Pinpoint the cell where the given text exists, returning its (X, Y) midpoint coordinate. 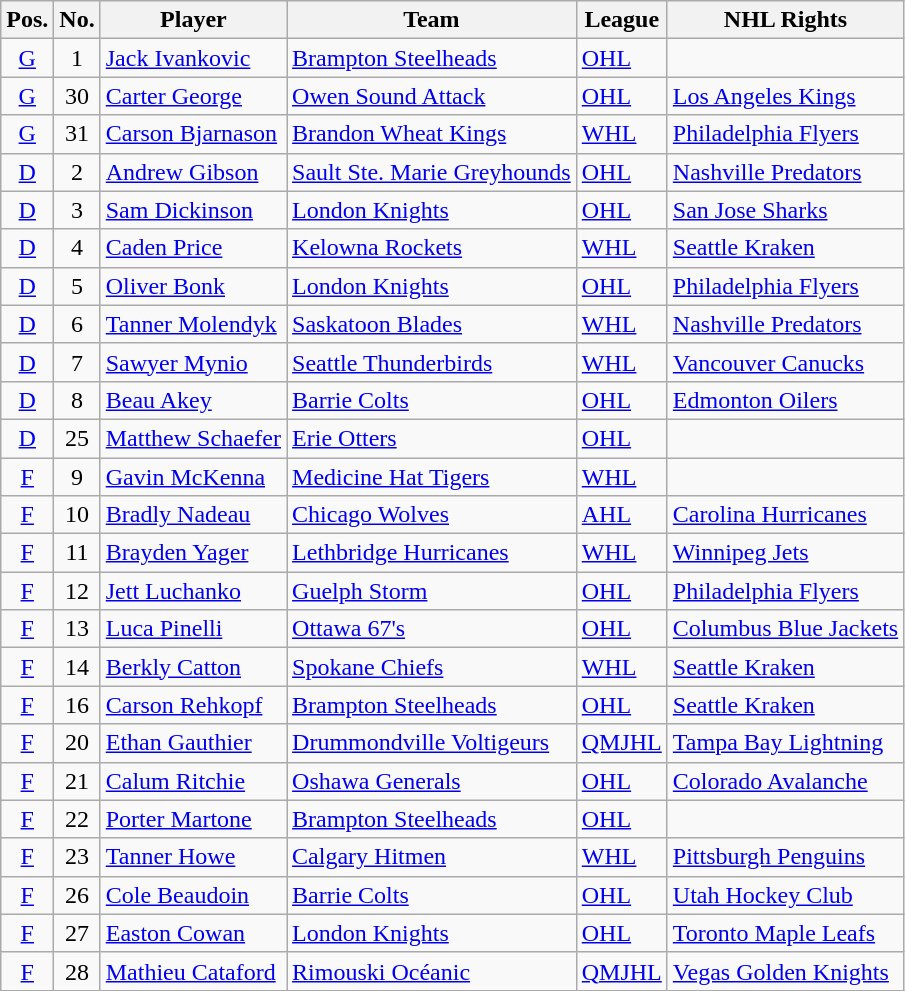
28 (77, 971)
3 (77, 210)
Chicago Wolves (432, 515)
Brandon Wheat Kings (432, 134)
Carson Bjarnason (193, 134)
Matthew Schaefer (193, 438)
Andrew Gibson (193, 172)
Jack Ivankovic (193, 58)
Team (432, 20)
Pittsburgh Penguins (785, 857)
Sawyer Mynio (193, 362)
5 (77, 286)
Ethan Gauthier (193, 743)
Cole Beaudoin (193, 895)
Porter Martone (193, 819)
6 (77, 324)
16 (77, 705)
20 (77, 743)
26 (77, 895)
Kelowna Rockets (432, 248)
Spokane Chiefs (432, 667)
Mathieu Cataford (193, 971)
Carson Rehkopf (193, 705)
Easton Cowan (193, 933)
Toronto Maple Leafs (785, 933)
Owen Sound Attack (432, 96)
Edmonton Oilers (785, 400)
Luca Pinelli (193, 629)
2 (77, 172)
Sault Ste. Marie Greyhounds (432, 172)
Erie Otters (432, 438)
8 (77, 400)
Columbus Blue Jackets (785, 629)
Winnipeg Jets (785, 553)
Caden Price (193, 248)
14 (77, 667)
Tanner Howe (193, 857)
League (622, 20)
AHL (622, 515)
Colorado Avalanche (785, 781)
31 (77, 134)
Rimouski Océanic (432, 971)
Seattle Thunderbirds (432, 362)
Bradly Nadeau (193, 515)
Drummondville Voltigeurs (432, 743)
21 (77, 781)
Utah Hockey Club (785, 895)
9 (77, 477)
Vegas Golden Knights (785, 971)
27 (77, 933)
12 (77, 591)
4 (77, 248)
Carter George (193, 96)
Gavin McKenna (193, 477)
Pos. (28, 20)
Berkly Catton (193, 667)
30 (77, 96)
25 (77, 438)
Brayden Yager (193, 553)
Calum Ritchie (193, 781)
11 (77, 553)
Player (193, 20)
Saskatoon Blades (432, 324)
1 (77, 58)
Jett Luchanko (193, 591)
23 (77, 857)
Calgary Hitmen (432, 857)
Oliver Bonk (193, 286)
San Jose Sharks (785, 210)
Guelph Storm (432, 591)
No. (77, 20)
Oshawa Generals (432, 781)
Sam Dickinson (193, 210)
7 (77, 362)
Lethbridge Hurricanes (432, 553)
Vancouver Canucks (785, 362)
Beau Akey (193, 400)
13 (77, 629)
Tampa Bay Lightning (785, 743)
Los Angeles Kings (785, 96)
Tanner Molendyk (193, 324)
Carolina Hurricanes (785, 515)
22 (77, 819)
Ottawa 67's (432, 629)
NHL Rights (785, 20)
10 (77, 515)
Medicine Hat Tigers (432, 477)
